Identify which cell holds the provided text, then report its [x, y] central coordinate. 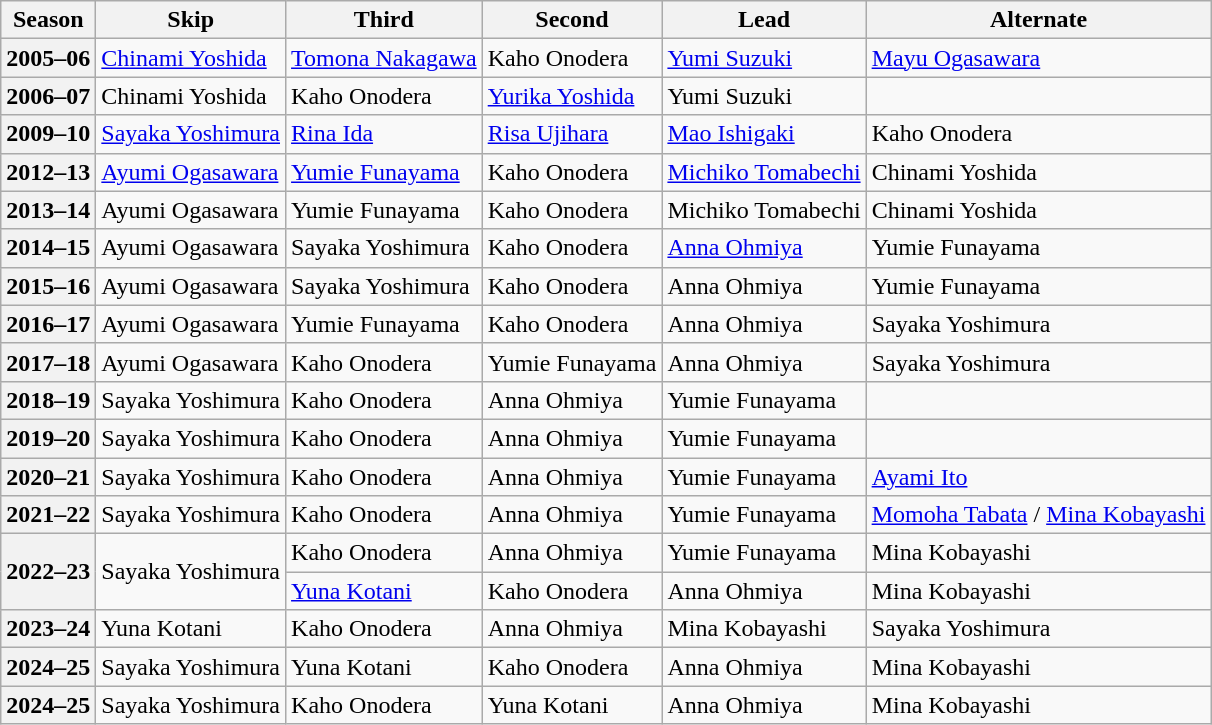
Alternate [1038, 20]
Mayu Ogasawara [1038, 58]
Ayami Ito [1038, 477]
Skip [191, 20]
Mao Ishigaki [764, 134]
2006–07 [48, 96]
2013–14 [48, 210]
2020–21 [48, 477]
2014–15 [48, 248]
Yurika Yoshida [572, 96]
Risa Ujihara [572, 134]
2023–24 [48, 629]
Season [48, 20]
2022–23 [48, 572]
2018–19 [48, 400]
2016–17 [48, 324]
2005–06 [48, 58]
Rina Ida [384, 134]
2021–22 [48, 515]
Tomona Nakagawa [384, 58]
2012–13 [48, 172]
Third [384, 20]
Lead [764, 20]
2009–10 [48, 134]
2015–16 [48, 286]
Second [572, 20]
2017–18 [48, 362]
Momoha Tabata / Mina Kobayashi [1038, 515]
2019–20 [48, 438]
